Return (X, Y) of the center of cell containing provided text 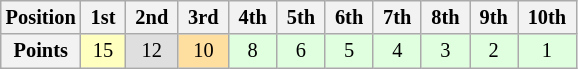
8 (253, 51)
4th (253, 17)
1 (547, 51)
Position (41, 17)
9th (494, 17)
5th (301, 17)
10 (203, 51)
6 (301, 51)
4 (397, 51)
5 (349, 51)
10th (547, 17)
8th (445, 17)
3 (445, 51)
6th (349, 17)
15 (104, 51)
2 (494, 51)
3rd (203, 17)
2nd (152, 17)
7th (397, 17)
1st (104, 17)
12 (152, 51)
Points (41, 51)
